Provide the [X, Y] coordinate of the cell's center where the given text is located.  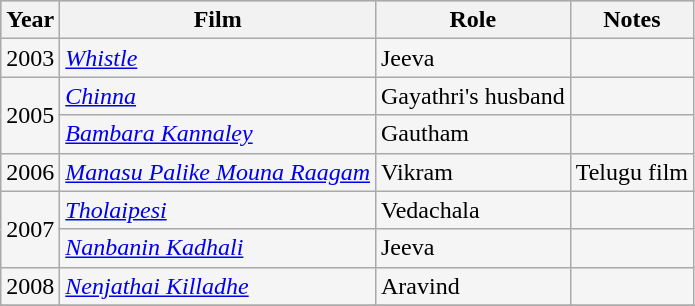
Notes [632, 20]
2007 [30, 229]
Role [472, 20]
2008 [30, 286]
2006 [30, 172]
Vikram [472, 172]
Whistle [218, 58]
Gautham [472, 134]
2003 [30, 58]
Gayathri's husband [472, 96]
Bambara Kannaley [218, 134]
Aravind [472, 286]
Manasu Palike Mouna Raagam [218, 172]
Film [218, 20]
Vedachala [472, 210]
Chinna [218, 96]
Telugu film [632, 172]
Year [30, 20]
Nanbanin Kadhali [218, 248]
2005 [30, 115]
Nenjathai Killadhe [218, 286]
Tholaipesi [218, 210]
